Output the (x, y) coordinate of the center of the cell containing the given text.  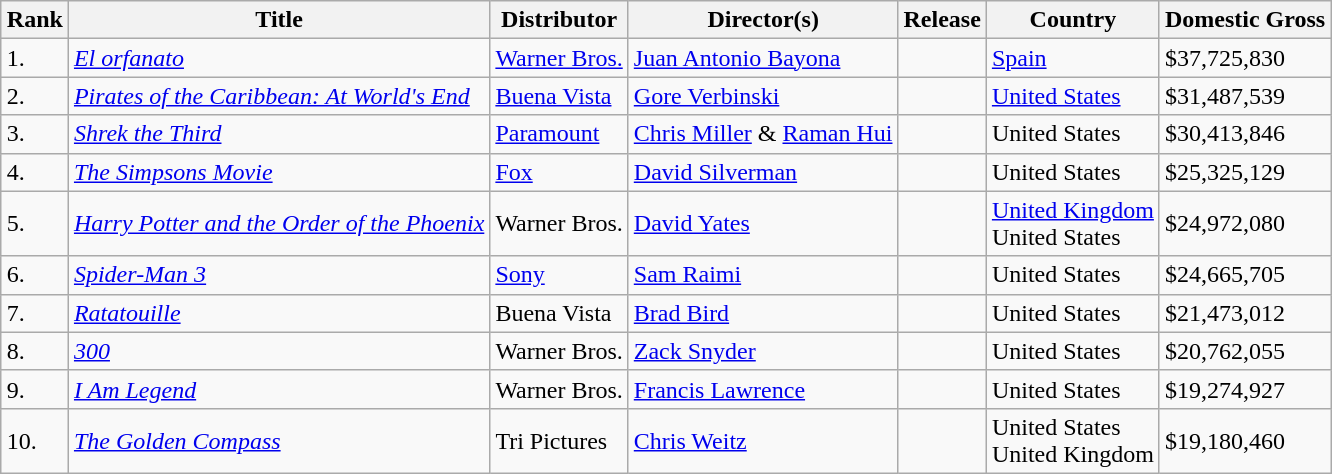
Pirates of the Caribbean: At World's End (278, 96)
Domestic Gross (1244, 20)
6. (34, 275)
Ratatouille (278, 313)
10. (34, 440)
Sam Raimi (763, 275)
$19,274,927 (1244, 389)
$24,665,705 (1244, 275)
$37,725,830 (1244, 58)
Fox (559, 172)
Country (1072, 20)
$24,972,080 (1244, 224)
Tri Pictures (559, 440)
United KingdomUnited States (1072, 224)
$20,762,055 (1244, 351)
3. (34, 134)
Chris Miller & Raman Hui (763, 134)
5. (34, 224)
United StatesUnited Kingdom (1072, 440)
300 (278, 351)
$30,413,846 (1244, 134)
$25,325,129 (1244, 172)
Rank (34, 20)
Title (278, 20)
$31,487,539 (1244, 96)
Spain (1072, 58)
Francis Lawrence (763, 389)
David Yates (763, 224)
Sony (559, 275)
Director(s) (763, 20)
2. (34, 96)
I Am Legend (278, 389)
Harry Potter and the Order of the Phoenix (278, 224)
Distributor (559, 20)
The Golden Compass (278, 440)
Brad Bird (763, 313)
Chris Weitz (763, 440)
Release (942, 20)
The Simpsons Movie (278, 172)
$19,180,460 (1244, 440)
Zack Snyder (763, 351)
Shrek the Third (278, 134)
David Silverman (763, 172)
Spider-Man 3 (278, 275)
El orfanato (278, 58)
8. (34, 351)
Gore Verbinski (763, 96)
Paramount (559, 134)
Juan Antonio Bayona (763, 58)
9. (34, 389)
4. (34, 172)
1. (34, 58)
$21,473,012 (1244, 313)
7. (34, 313)
